Pinpoint the cell where the given text exists, returning its (X, Y) midpoint coordinate. 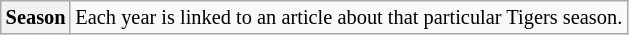
Season (36, 17)
Each year is linked to an article about that particular Tigers season. (348, 17)
